Return the [x, y] coordinate for the center point of the cell that contains the specified text.  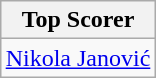
Top Scorer [78, 20]
Nikola Janović [78, 58]
